Search for the cell housing the specified text and yield its (x, y) center coordinate. 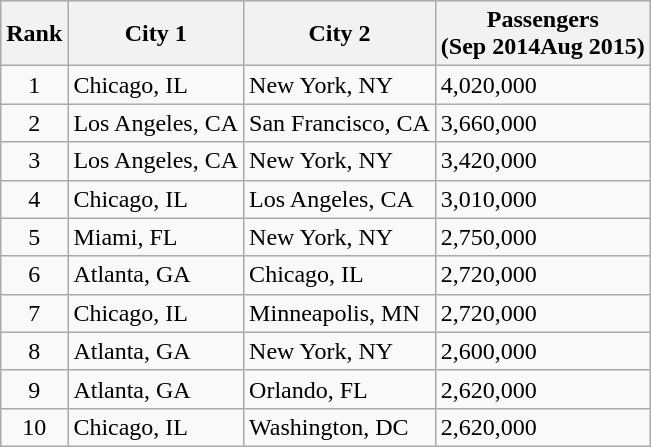
3 (34, 161)
5 (34, 237)
2 (34, 123)
10 (34, 427)
2,600,000 (542, 351)
3,660,000 (542, 123)
2,750,000 (542, 237)
8 (34, 351)
9 (34, 389)
6 (34, 275)
Miami, FL (156, 237)
Washington, DC (340, 427)
4 (34, 199)
1 (34, 85)
3,010,000 (542, 199)
3,420,000 (542, 161)
San Francisco, CA (340, 123)
4,020,000 (542, 85)
Minneapolis, MN (340, 313)
7 (34, 313)
City 1 (156, 34)
Orlando, FL (340, 389)
Passengers (Sep 2014Aug 2015) (542, 34)
City 2 (340, 34)
Rank (34, 34)
